Locate the cell with the specified text and output its (X, Y) center coordinate. 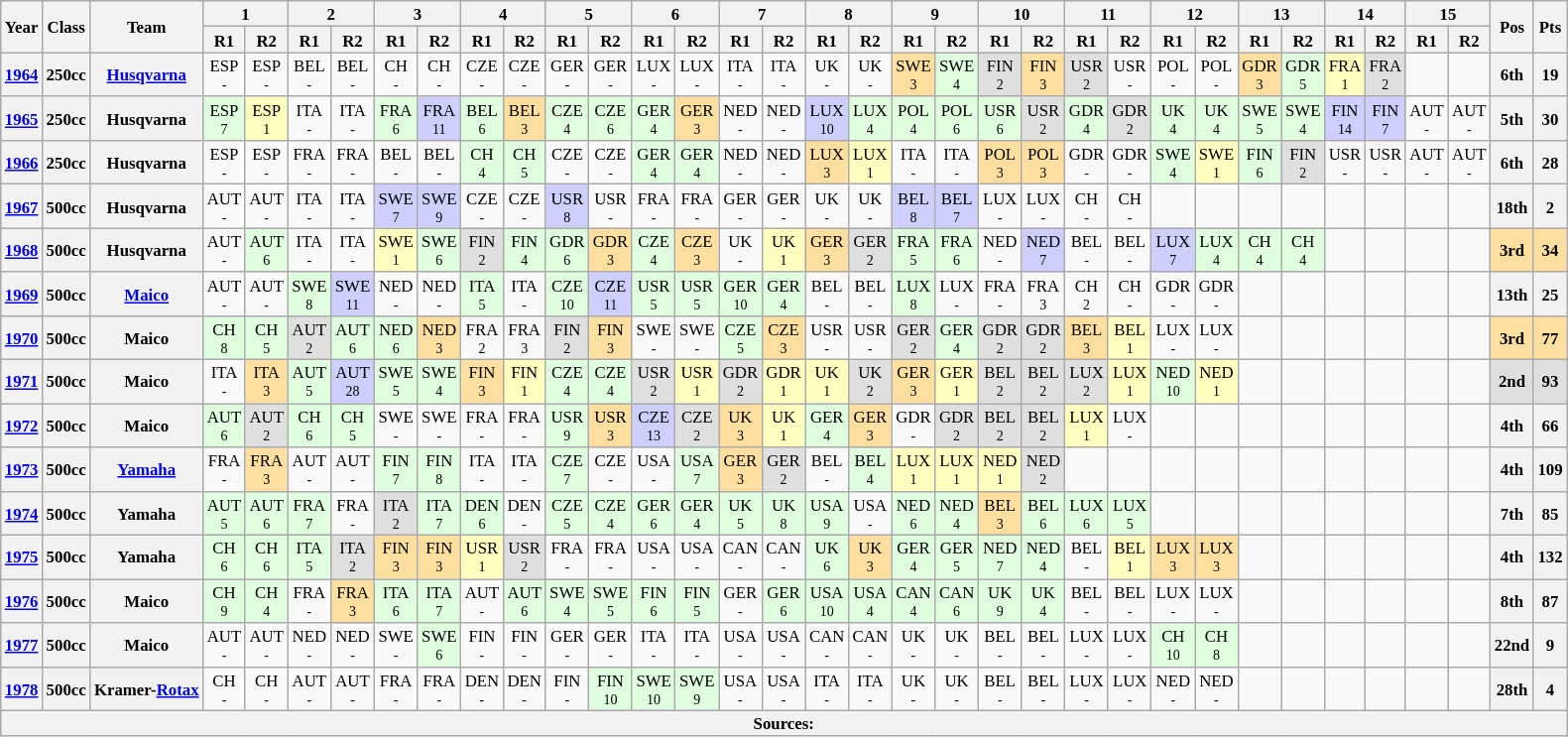
5 (589, 14)
1964 (22, 74)
GDR4 (1087, 119)
CAN4 (913, 601)
15 (1448, 14)
Pts (1549, 27)
18th (1512, 206)
FRA11 (439, 119)
NED2 (1043, 469)
87 (1549, 601)
1971 (22, 382)
CZE11 (611, 294)
NED10 (1173, 382)
ITA6 (396, 601)
FRA5 (913, 250)
1973 (22, 469)
DEN6 (482, 513)
USR9 (567, 426)
GDR1 (784, 382)
UK2 (870, 382)
ESP7 (224, 119)
GER5 (957, 557)
USR6 (1000, 119)
132 (1549, 557)
3 (417, 14)
1974 (22, 513)
28th (1512, 688)
POL4 (913, 119)
Pos (1512, 27)
13 (1281, 14)
BEL7 (957, 206)
77 (1549, 338)
ITA3 (266, 382)
FRA7 (309, 513)
8th (1512, 601)
GER10 (741, 294)
CH10 (1173, 645)
CZE13 (654, 426)
LUX5 (1130, 513)
6 (674, 14)
1967 (22, 206)
1965 (22, 119)
GER1 (957, 382)
SWE3 (913, 74)
ESP1 (266, 119)
11 (1109, 14)
CZE2 (697, 426)
1968 (22, 250)
1975 (22, 557)
10 (1022, 14)
85 (1549, 513)
Year (22, 27)
FIN14 (1345, 119)
7 (762, 14)
Kramer-Rotax (147, 688)
BEL8 (913, 206)
19 (1549, 74)
USA10 (827, 601)
CZE10 (567, 294)
1977 (22, 645)
13th (1512, 294)
CH2 (1087, 294)
USA9 (827, 513)
USA7 (697, 469)
FIN4 (524, 250)
CH9 (224, 601)
CAN6 (957, 601)
FIN8 (439, 469)
1972 (22, 426)
UK9 (1000, 601)
1978 (22, 688)
5th (1512, 119)
1976 (22, 601)
UK5 (741, 513)
14 (1366, 14)
1 (246, 14)
34 (1549, 250)
USR8 (567, 206)
Class (66, 27)
30 (1549, 119)
LUX6 (1087, 513)
NED3 (439, 338)
2nd (1512, 382)
FIN5 (697, 601)
BEL4 (870, 469)
FRA1 (1345, 74)
SWE10 (654, 688)
LUX8 (913, 294)
109 (1549, 469)
93 (1549, 382)
CZE6 (611, 119)
66 (1549, 426)
FIN1 (524, 382)
GDR6 (567, 250)
FIN10 (611, 688)
28 (1549, 163)
LUX10 (827, 119)
SWE11 (353, 294)
GDR5 (1303, 74)
8 (849, 14)
12 (1194, 14)
AUT28 (353, 382)
25 (1549, 294)
1966 (22, 163)
Sources: (784, 723)
UK6 (827, 557)
1970 (22, 338)
1969 (22, 294)
POL6 (957, 119)
SWE7 (396, 206)
SWE8 (309, 294)
7th (1512, 513)
LUX7 (1173, 250)
Team (147, 27)
22nd (1512, 645)
USA4 (870, 601)
UK8 (784, 513)
LUX2 (1087, 382)
CZE7 (567, 469)
USR3 (611, 426)
